Find where the given text appears and provide that cell's center as (x, y) coordinate. 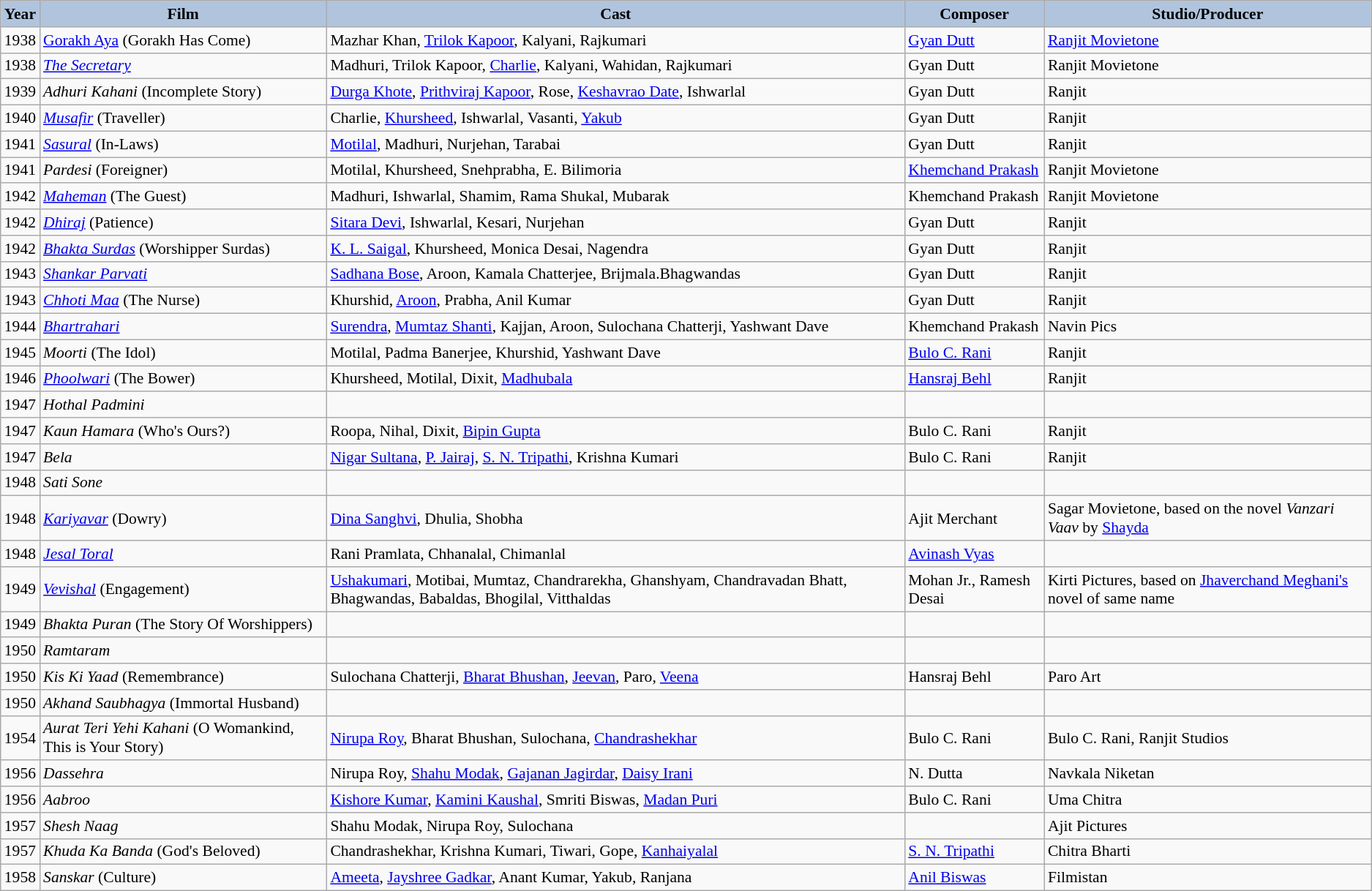
Motilal, Khursheed, Snehprabha, E. Bilimoria (615, 170)
Filmistan (1207, 878)
1946 (20, 379)
1939 (20, 92)
Adhuri Kahani (Incomplete Story) (183, 92)
K. L. Saigal, Khursheed, Monica Desai, Nagendra (615, 249)
Jesal Toral (183, 554)
Uma Chitra (1207, 800)
Charlie, Khursheed, Ishwarlal, Vasanti, Yakub (615, 119)
Ajit Pictures (1207, 826)
Motilal, Padma Banerjee, Khurshid, Yashwant Dave (615, 353)
Madhuri, Trilok Kapoor, Charlie, Kalyani, Wahidan, Rajkumari (615, 66)
Nirupa Roy, Shahu Modak, Gajanan Jagirdar, Daisy Irani (615, 774)
Bhakta Puran (The Story Of Worshippers) (183, 625)
Ajit Merchant (975, 518)
1940 (20, 119)
Kaun Hamara (Who's Ours?) (183, 431)
Nigar Sultana, P. Jairaj, S. N. Tripathi, Krishna Kumari (615, 457)
Bhartrahari (183, 327)
Bhakta Surdas (Worshipper Surdas) (183, 249)
Shahu Modak, Nirupa Roy, Sulochana (615, 826)
Durga Khote, Prithviraj Kapoor, Rose, Keshavrao Date, Ishwarlal (615, 92)
Kirti Pictures, based on Jhaverchand Meghani's novel of same name (1207, 590)
Chandrashekhar, Krishna Kumari, Tiwari, Gope, Kanhaiyalal (615, 851)
Shankar Parvati (183, 274)
Sulochana Chatterji, Bharat Bhushan, Jeevan, Paro, Veena (615, 677)
Studio/Producer (1207, 14)
Maheman (The Guest) (183, 197)
S. N. Tripathi (975, 851)
N. Dutta (975, 774)
Ameeta, Jayshree Gadkar, Anant Kumar, Yakub, Ranjana (615, 878)
Vevishal (Engagement) (183, 590)
Motilal, Madhuri, Nurjehan, Tarabai (615, 144)
Moorti (The Idol) (183, 353)
Hothal Padmini (183, 405)
Phoolwari (The Bower) (183, 379)
Musafir (Traveller) (183, 119)
Surendra, Mumtaz Shanti, Kajjan, Aroon, Sulochana Chatterji, Yashwant Dave (615, 327)
Ushakumari, Motibai, Mumtaz, Chandrarekha, Ghanshyam, Chandravadan Bhatt, Bhagwandas, Babaldas, Bhogilal, Vitthaldas (615, 590)
Film (183, 14)
Sanskar (Culture) (183, 878)
Shesh Naag (183, 826)
Kishore Kumar, Kamini Kaushal, Smriti Biswas, Madan Puri (615, 800)
1945 (20, 353)
Sagar Movietone, based on the novel Vanzari Vaav by Shayda (1207, 518)
Bulo C. Rani, Ranjit Studios (1207, 737)
Cast (615, 14)
Khuda Ka Banda (God's Beloved) (183, 851)
Chhoti Maa (The Nurse) (183, 301)
1958 (20, 878)
Khurshid, Aroon, Prabha, Anil Kumar (615, 301)
Dhiraj (Patience) (183, 222)
Sadhana Bose, Aroon, Kamala Chatterjee, Brijmala.Bhagwandas (615, 274)
Pardesi (Foreigner) (183, 170)
Akhand Saubhagya (Immortal Husband) (183, 703)
Paro Art (1207, 677)
1954 (20, 737)
Navkala Niketan (1207, 774)
1944 (20, 327)
Anil Biswas (975, 878)
Ramtaram (183, 651)
Mohan Jr., Ramesh Desai (975, 590)
Bela (183, 457)
Navin Pics (1207, 327)
Kis Ki Yaad (Remembrance) (183, 677)
Madhuri, Ishwarlal, Shamim, Rama Shukal, Mubarak (615, 197)
Khursheed, Motilal, Dixit, Madhubala (615, 379)
Sasural (In-Laws) (183, 144)
Sitara Devi, Ishwarlal, Kesari, Nurjehan (615, 222)
Rani Pramlata, Chhanalal, Chimanlal (615, 554)
The Secretary (183, 66)
Aabroo (183, 800)
Sati Sone (183, 483)
Year (20, 14)
Dina Sanghvi, Dhulia, Shobha (615, 518)
Mazhar Khan, Trilok Kapoor, Kalyani, Rajkumari (615, 40)
Roopa, Nihal, Dixit, Bipin Gupta (615, 431)
Aurat Teri Yehi Kahani (O Womankind, This is Your Story) (183, 737)
Nirupa Roy, Bharat Bhushan, Sulochana, Chandrashekhar (615, 737)
Gorakh Aya (Gorakh Has Come) (183, 40)
Avinash Vyas (975, 554)
Composer (975, 14)
Chitra Bharti (1207, 851)
Kariyavar (Dowry) (183, 518)
Dassehra (183, 774)
